Determine the (x, y) coordinate at the center of the cell enclosing the given text.  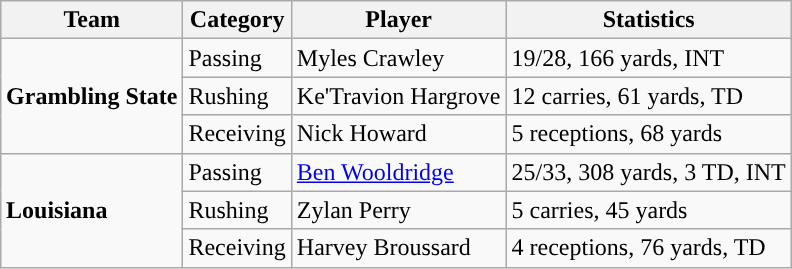
Team (92, 20)
4 receptions, 76 yards, TD (648, 248)
19/28, 166 yards, INT (648, 58)
Ke'Travion Hargrove (398, 96)
Category (237, 20)
Player (398, 20)
5 carries, 45 yards (648, 210)
Grambling State (92, 96)
Harvey Broussard (398, 248)
Ben Wooldridge (398, 172)
Nick Howard (398, 134)
Myles Crawley (398, 58)
Statistics (648, 20)
12 carries, 61 yards, TD (648, 96)
5 receptions, 68 yards (648, 134)
25/33, 308 yards, 3 TD, INT (648, 172)
Zylan Perry (398, 210)
Louisiana (92, 210)
